Return [X, Y] of the center of cell containing provided text 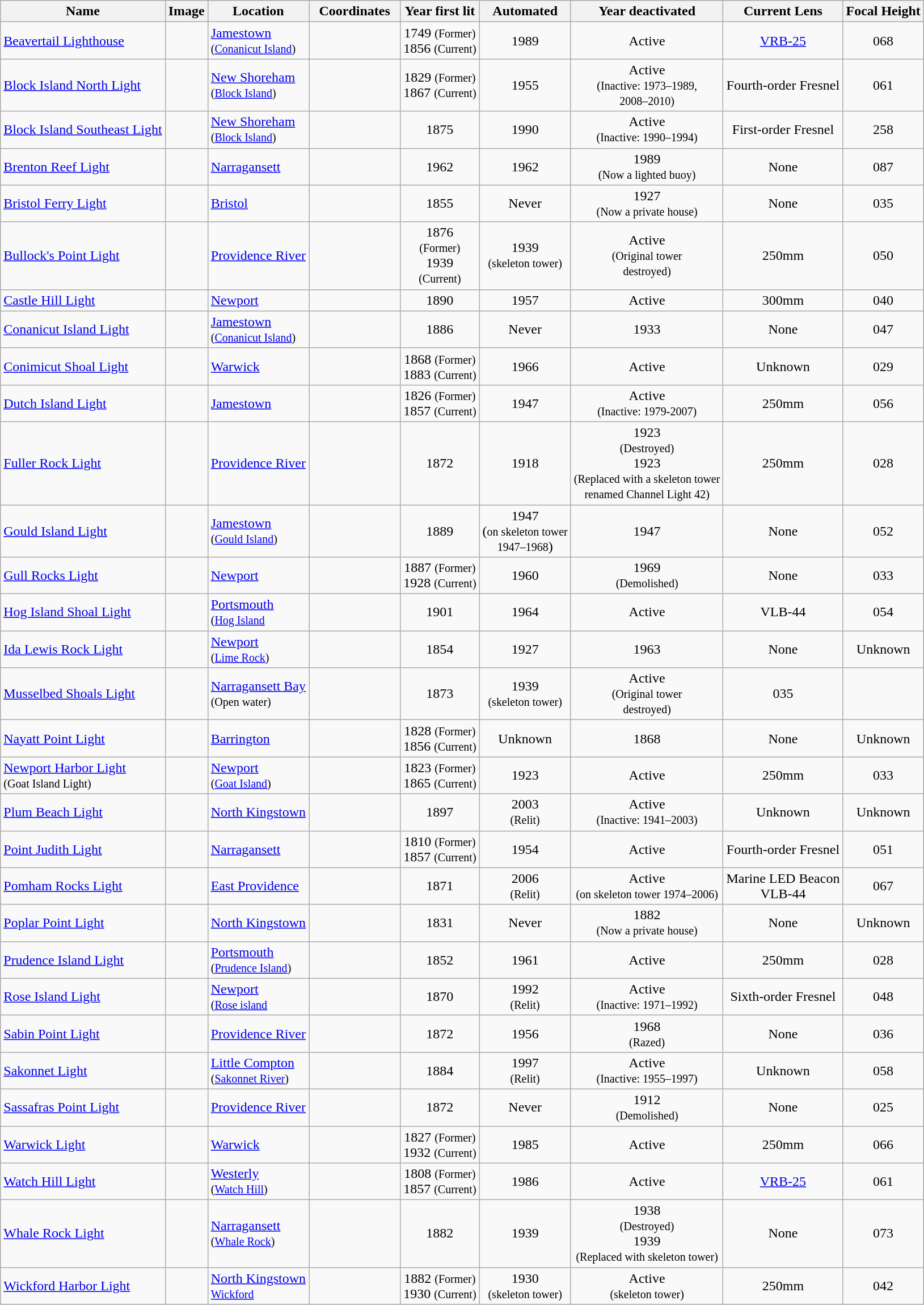
052 [883, 531]
North KingstownWickford [258, 1286]
Active(on skeleton tower 1974–2006) [647, 886]
Newport Harbor Light(Goat Island Light) [83, 775]
1960 [525, 575]
Poplar Point Light [83, 923]
1884 [440, 1070]
1901 [440, 613]
1887 (Former)1928 (Current) [440, 575]
Image [186, 11]
1989(Now a lighted buoy) [647, 167]
Plum Beach Light [83, 813]
1897 [440, 813]
Focal Height [883, 11]
1927(Now a private house) [647, 203]
Ida Lewis Rock Light [83, 649]
Block Island North Light [83, 85]
1930(skeleton tower) [525, 1286]
1871 [440, 886]
047 [883, 329]
Prudence Island Light [83, 960]
Sassafras Point Light [83, 1108]
1969(Demolished) [647, 575]
1992(Relit) [525, 996]
Newport(Lime Rock) [258, 649]
2006(Relit) [525, 886]
056 [883, 403]
VLB-44 [783, 613]
068 [883, 41]
Sixth-order Fresnel [783, 996]
1823 (Former)1865 (Current) [440, 775]
040 [883, 300]
1954 [525, 849]
Narragansett(Whale Rock) [258, 1234]
Year deactivated [647, 11]
1989 [525, 41]
Active(Inactive: 1979-2007) [647, 403]
1886 [440, 329]
Hog Island Shoal Light [83, 613]
Fuller Rock Light [83, 463]
1990 [525, 129]
Jamestown [258, 403]
1882 [440, 1234]
Portsmouth(Prudence Island) [258, 960]
Conimicut Shoal Light [83, 367]
1957 [525, 300]
258 [883, 129]
058 [883, 1070]
Active(Inactive: 1955–1997) [647, 1070]
1955 [525, 85]
048 [883, 996]
1956 [525, 1034]
1828 (Former)1856 (Current) [440, 739]
Name [83, 11]
1964 [525, 613]
1927 [525, 649]
Beavertail Lighthouse [83, 41]
1938(Destroyed)1939(Replaced with skeleton tower) [647, 1234]
Narragansett Bay(Open water) [258, 694]
Whale Rock Light [83, 1234]
1810 (Former)1857 (Current) [440, 849]
Watch Hill Light [83, 1181]
Portsmouth(Hog Island [258, 613]
Newport(Goat Island) [258, 775]
1873 [440, 694]
Active(Inactive: 1941–2003) [647, 813]
Conanicut Island Light [83, 329]
Sabin Point Light [83, 1034]
066 [883, 1144]
1890 [440, 300]
1997(Relit) [525, 1070]
Nayatt Point Light [83, 739]
First-order Fresnel [783, 129]
036 [883, 1034]
1961 [525, 960]
East Providence [258, 886]
Musselbed Shoals Light [83, 694]
1829 (Former)1867 (Current) [440, 85]
029 [883, 367]
300mm [783, 300]
1882 (Former)1930 (Current) [440, 1286]
054 [883, 613]
Barrington [258, 739]
1947(on skeleton tower1947–1968) [525, 531]
1985 [525, 1144]
Newport(Rose island [258, 996]
Automated [525, 11]
Marine LED BeaconVLB-44 [783, 886]
025 [883, 1108]
Active(skeleton tower) [647, 1286]
042 [883, 1286]
1831 [440, 923]
1855 [440, 203]
Block Island Southeast Light [83, 129]
1986 [525, 1181]
1963 [647, 649]
Brenton Reef Light [83, 167]
Dutch Island Light [83, 403]
1923 [525, 775]
1889 [440, 531]
1882(Now a private house) [647, 923]
Bristol Ferry Light [83, 203]
Jamestown(Gould Island) [258, 531]
1933 [647, 329]
051 [883, 849]
Year first lit [440, 11]
Bristol [258, 203]
Warwick Light [83, 1144]
Active(Inactive: 1973–1989,2008–2010) [647, 85]
2003(Relit) [525, 813]
Current Lens [783, 11]
Castle Hill Light [83, 300]
Active(Inactive: 1971–1992) [647, 996]
067 [883, 886]
1912(Demolished) [647, 1108]
Point Judith Light [83, 849]
1868 [647, 739]
073 [883, 1234]
1875 [440, 129]
1870 [440, 996]
1827 (Former)1932 (Current) [440, 1144]
1749 (Former)1856 (Current) [440, 41]
Coordinates [355, 11]
1808 (Former)1857 (Current) [440, 1181]
Rose Island Light [83, 996]
Little Compton(Sakonnet River) [258, 1070]
Westerly(Watch Hill) [258, 1181]
1876 (Former) 1939(Current) [440, 255]
Bullock's Point Light [83, 255]
1939 [525, 1234]
1923(Destroyed)1923(Replaced with a skeleton towerrenamed Channel Light 42) [647, 463]
Active(Inactive: 1990–1994) [647, 129]
1826 (Former)1857 (Current) [440, 403]
1966 [525, 367]
Pomham Rocks Light [83, 886]
1918 [525, 463]
Sakonnet Light [83, 1070]
1968(Razed) [647, 1034]
Wickford Harbor Light [83, 1286]
1854 [440, 649]
087 [883, 167]
050 [883, 255]
Gull Rocks Light [83, 575]
1868 (Former)1883 (Current) [440, 367]
Gould Island Light [83, 531]
Location [258, 11]
1852 [440, 960]
